Find where the given text appears and provide that cell's center as (x, y) coordinate. 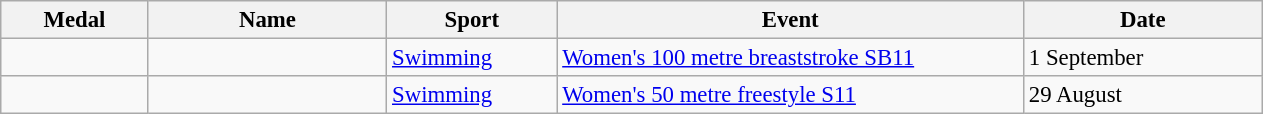
Event (790, 20)
Women's 50 metre freestyle S11 (790, 95)
29 August (1142, 95)
Medal (74, 20)
Sport (472, 20)
1 September (1142, 58)
Name (268, 20)
Women's 100 metre breaststroke SB11 (790, 58)
Date (1142, 20)
